Find where the given text appears and provide that cell's center as (X, Y) coordinate. 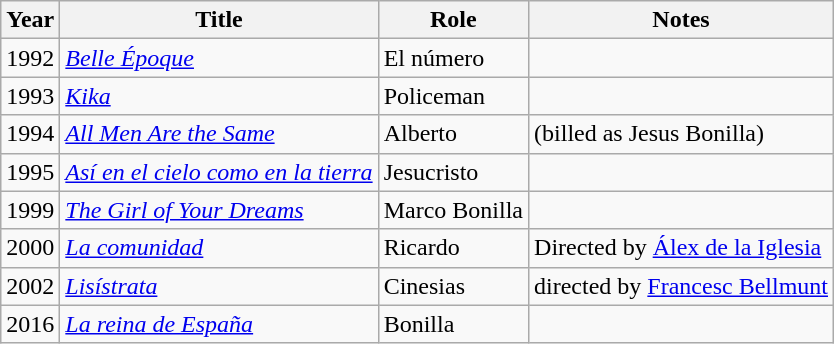
Cinesias (453, 286)
Lisístrata (219, 286)
Ricardo (453, 248)
The Girl of Your Dreams (219, 210)
directed by Francesc Bellmunt (682, 286)
Bonilla (453, 324)
1993 (30, 96)
Role (453, 20)
Así en el cielo como en la tierra (219, 172)
La reina de España (219, 324)
2000 (30, 248)
Title (219, 20)
1992 (30, 58)
2002 (30, 286)
Belle Époque (219, 58)
El número (453, 58)
Jesucristo (453, 172)
Notes (682, 20)
Policeman (453, 96)
La comunidad (219, 248)
Kika (219, 96)
1995 (30, 172)
1994 (30, 134)
Marco Bonilla (453, 210)
Year (30, 20)
2016 (30, 324)
All Men Are the Same (219, 134)
1999 (30, 210)
Directed by Álex de la Iglesia (682, 248)
Alberto (453, 134)
(billed as Jesus Bonilla) (682, 134)
